Return [x, y] of the center of cell containing provided text 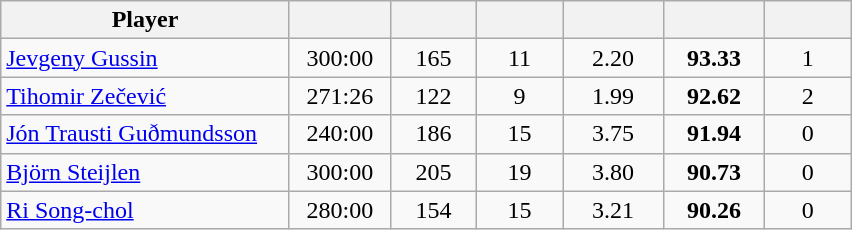
1 [808, 58]
90.26 [714, 210]
19 [519, 172]
186 [433, 134]
165 [433, 58]
3.75 [612, 134]
154 [433, 210]
3.80 [612, 172]
2.20 [612, 58]
Jevgeny Gussin [146, 58]
240:00 [340, 134]
Tihomir Zečević [146, 96]
Player [146, 20]
280:00 [340, 210]
92.62 [714, 96]
2 [808, 96]
Ri Song-chol [146, 210]
91.94 [714, 134]
3.21 [612, 210]
1.99 [612, 96]
9 [519, 96]
122 [433, 96]
205 [433, 172]
271:26 [340, 96]
90.73 [714, 172]
Björn Steijlen [146, 172]
11 [519, 58]
93.33 [714, 58]
Jón Trausti Guðmundsson [146, 134]
